Return [X, Y] of the center of cell containing provided text 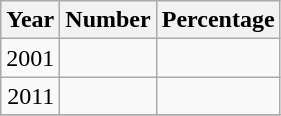
2011 [30, 96]
Percentage [218, 20]
Year [30, 20]
Number [108, 20]
2001 [30, 58]
